For the text-containing cell, return its midpoint in [x, y] coordinate format. 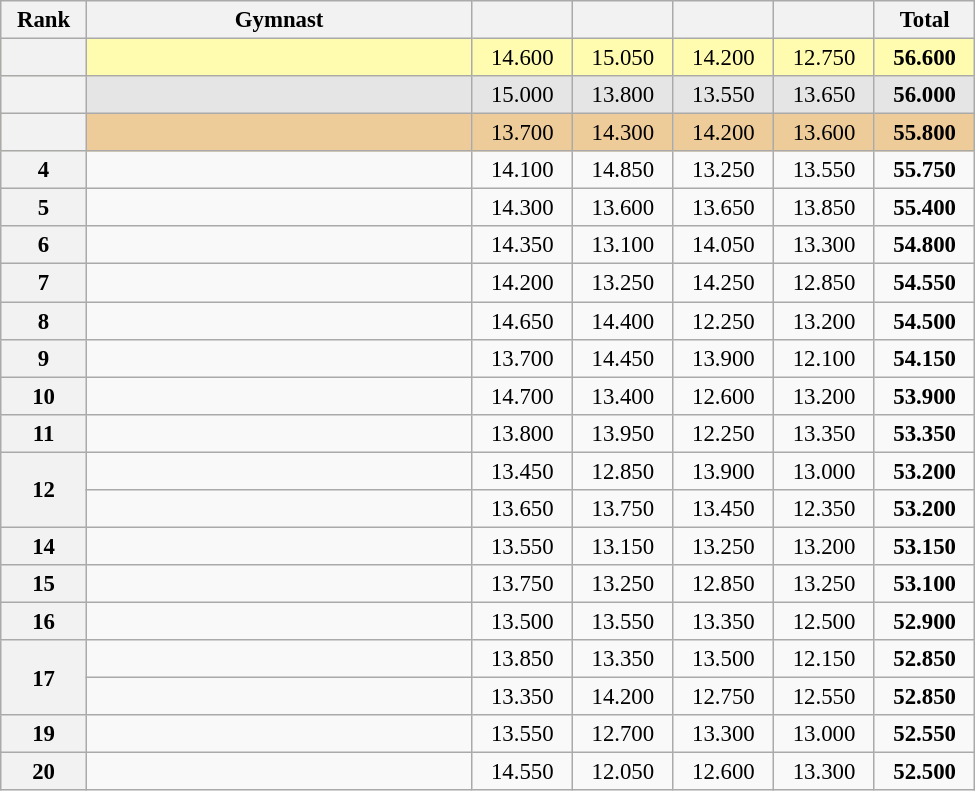
55.400 [924, 208]
12 [44, 490]
13.100 [624, 245]
6 [44, 245]
14.650 [522, 321]
16 [44, 621]
14.250 [724, 283]
56.000 [924, 95]
53.150 [924, 546]
54.800 [924, 245]
12.050 [624, 772]
54.500 [924, 321]
9 [44, 358]
15.050 [624, 58]
14.850 [624, 170]
7 [44, 283]
14.350 [522, 245]
14.050 [724, 245]
15.000 [522, 95]
12.150 [824, 659]
53.350 [924, 433]
55.800 [924, 133]
19 [44, 734]
13.400 [624, 396]
55.750 [924, 170]
12.100 [824, 358]
8 [44, 321]
17 [44, 678]
54.550 [924, 283]
14.700 [522, 396]
11 [44, 433]
4 [44, 170]
Rank [44, 20]
Total [924, 20]
10 [44, 396]
53.900 [924, 396]
14.400 [624, 321]
13.950 [624, 433]
12.500 [824, 621]
14.100 [522, 170]
14.550 [522, 772]
14.450 [624, 358]
Gymnast [279, 20]
12.550 [824, 697]
52.900 [924, 621]
5 [44, 208]
52.550 [924, 734]
54.150 [924, 358]
53.100 [924, 584]
14.600 [522, 58]
56.600 [924, 58]
12.350 [824, 509]
52.500 [924, 772]
12.700 [624, 734]
13.150 [624, 546]
15 [44, 584]
20 [44, 772]
14 [44, 546]
